Output the [x, y] coordinate of the center of the cell containing the given text.  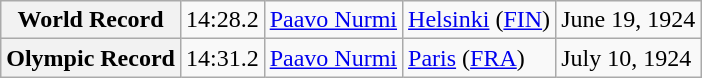
Olympic Record [91, 58]
Helsinki (FIN) [480, 20]
June 19, 1924 [628, 20]
14:28.2 [222, 20]
July 10, 1924 [628, 58]
14:31.2 [222, 58]
World Record [91, 20]
Paris (FRA) [480, 58]
